Capture the cell that displays the provided text and extract its [X, Y] central coordinate. 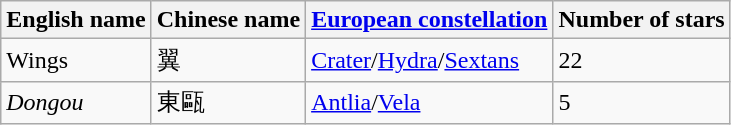
English name [76, 20]
東甌 [228, 102]
European constellation [430, 20]
Wings [76, 60]
翼 [228, 60]
5 [642, 102]
Chinese name [228, 20]
Crater/Hydra/Sextans [430, 60]
Dongou [76, 102]
22 [642, 60]
Number of stars [642, 20]
Antlia/Vela [430, 102]
